Find where the given text appears and provide that cell's center as (x, y) coordinate. 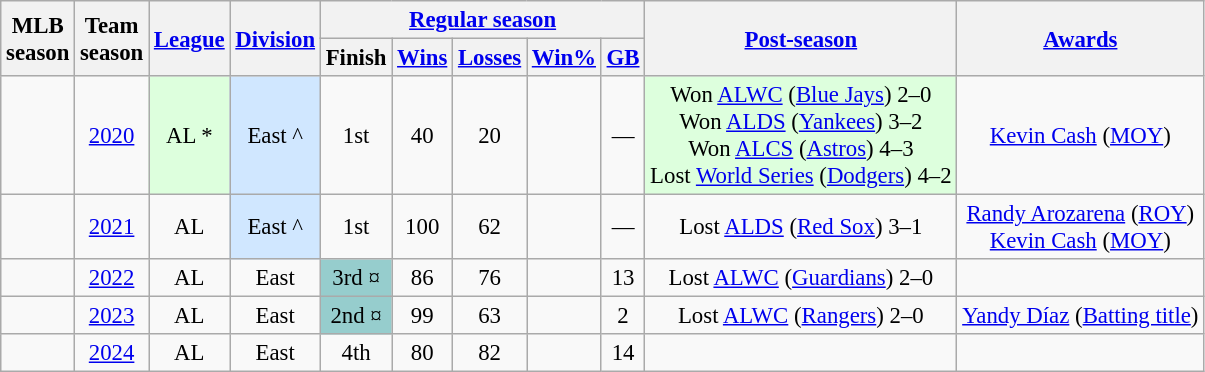
40 (422, 136)
99 (422, 316)
62 (490, 228)
14 (623, 353)
Yandy Díaz (Batting title) (1080, 316)
3rd ¤ (356, 278)
Losses (490, 58)
63 (490, 316)
20 (490, 136)
2 (623, 316)
GB (623, 58)
Wins (422, 58)
Regular season (482, 20)
82 (490, 353)
100 (422, 228)
86 (422, 278)
Kevin Cash (MOY) (1080, 136)
80 (422, 353)
Awards (1080, 38)
Teamseason (112, 38)
2022 (112, 278)
4th (356, 353)
2020 (112, 136)
Finish (356, 58)
League (190, 38)
2023 (112, 316)
AL * (190, 136)
Win% (564, 58)
Division (275, 38)
Won ALWC (Blue Jays) 2–0Won ALDS (Yankees) 3–2Won ALCS (Astros) 4–3Lost World Series (Dodgers) 4–2 (801, 136)
Post-season (801, 38)
76 (490, 278)
13 (623, 278)
2021 (112, 228)
MLBseason (38, 38)
2024 (112, 353)
Lost ALWC (Guardians) 2–0 (801, 278)
Lost ALWC (Rangers) 2–0 (801, 316)
Lost ALDS (Red Sox) 3–1 (801, 228)
2nd ¤ (356, 316)
Randy Arozarena (ROY)Kevin Cash (MOY) (1080, 228)
